Detect which cell encompasses the target text, then output its (X, Y) center coordinate. 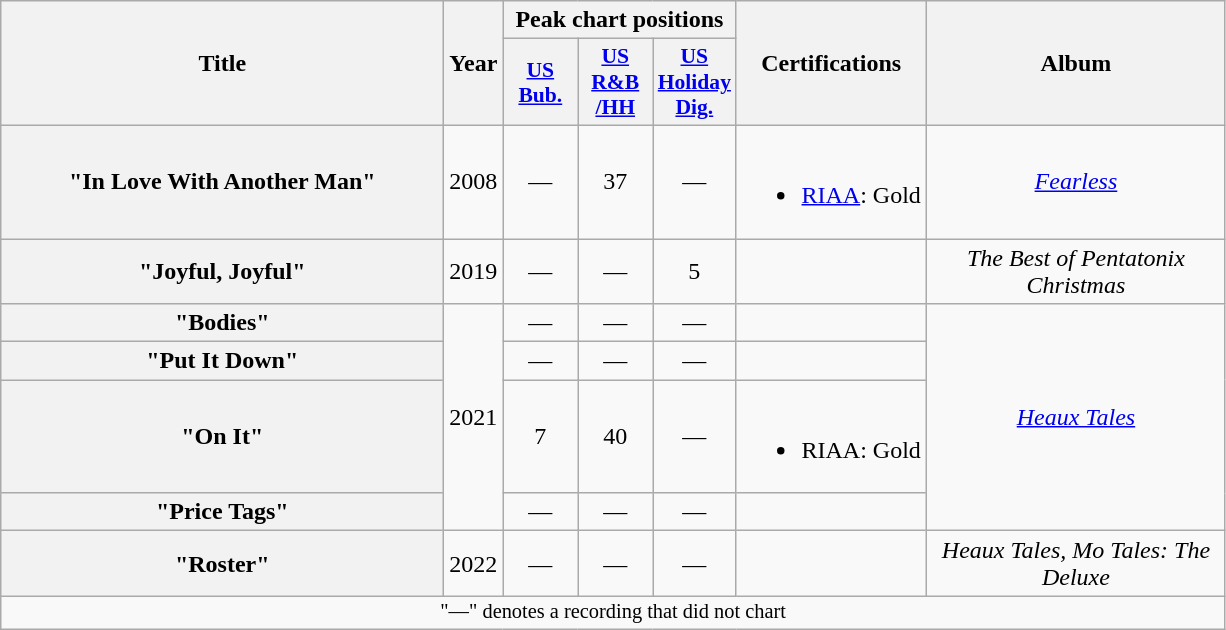
2022 (474, 564)
USBub. (540, 82)
"Bodies" (222, 323)
"Put It Down" (222, 361)
"Joyful, Joyful" (222, 270)
Heaux Tales, Mo Tales: The Deluxe (1076, 564)
5 (694, 270)
USHolidayDig. (694, 82)
Year (474, 64)
7 (540, 436)
"Roster" (222, 564)
37 (616, 182)
The Best of Pentatonix Christmas (1076, 270)
US R&B/HH (616, 82)
"In Love With Another Man" (222, 182)
2008 (474, 182)
Peak chart positions (620, 20)
Certifications (831, 64)
Title (222, 64)
Fearless (1076, 182)
2019 (474, 270)
Heaux Tales (1076, 418)
"—" denotes a recording that did not chart (614, 613)
Album (1076, 64)
2021 (474, 418)
"On It" (222, 436)
40 (616, 436)
"Price Tags" (222, 512)
